Identify which cell holds the provided text, then report its [X, Y] central coordinate. 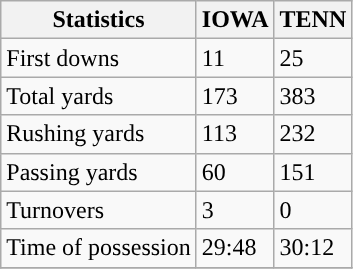
Total yards [99, 96]
Statistics [99, 20]
Passing yards [99, 172]
383 [313, 96]
232 [313, 134]
11 [235, 58]
151 [313, 172]
0 [313, 210]
60 [235, 172]
Rushing yards [99, 134]
3 [235, 210]
29:48 [235, 248]
Turnovers [99, 210]
TENN [313, 20]
IOWA [235, 20]
30:12 [313, 248]
113 [235, 134]
173 [235, 96]
Time of possession [99, 248]
25 [313, 58]
First downs [99, 58]
